Output the (x, y) coordinate of the center of the cell containing the given text.  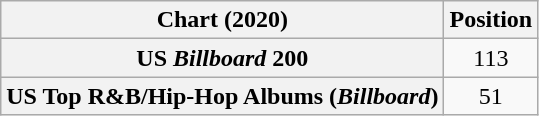
Position (491, 20)
113 (491, 58)
US Top R&B/Hip-Hop Albums (Billboard) (222, 96)
US Billboard 200 (222, 58)
Chart (2020) (222, 20)
51 (491, 96)
